Return (x, y) of the center of cell containing provided text 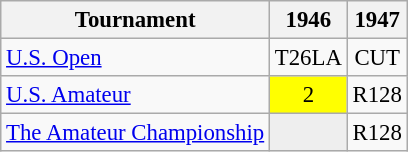
U.S. Open (136, 58)
CUT (377, 58)
2 (309, 95)
The Amateur Championship (136, 133)
T26LA (309, 58)
1946 (309, 20)
U.S. Amateur (136, 95)
Tournament (136, 20)
1947 (377, 20)
